Determine the [X, Y] coordinate at the center of the cell enclosing the given text.  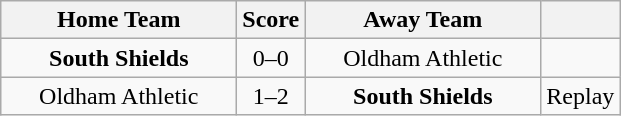
Away Team [423, 20]
Score [271, 20]
0–0 [271, 58]
1–2 [271, 96]
Home Team [119, 20]
Replay [580, 96]
